Provide the [X, Y] coordinate of the cell's center where the given text is located.  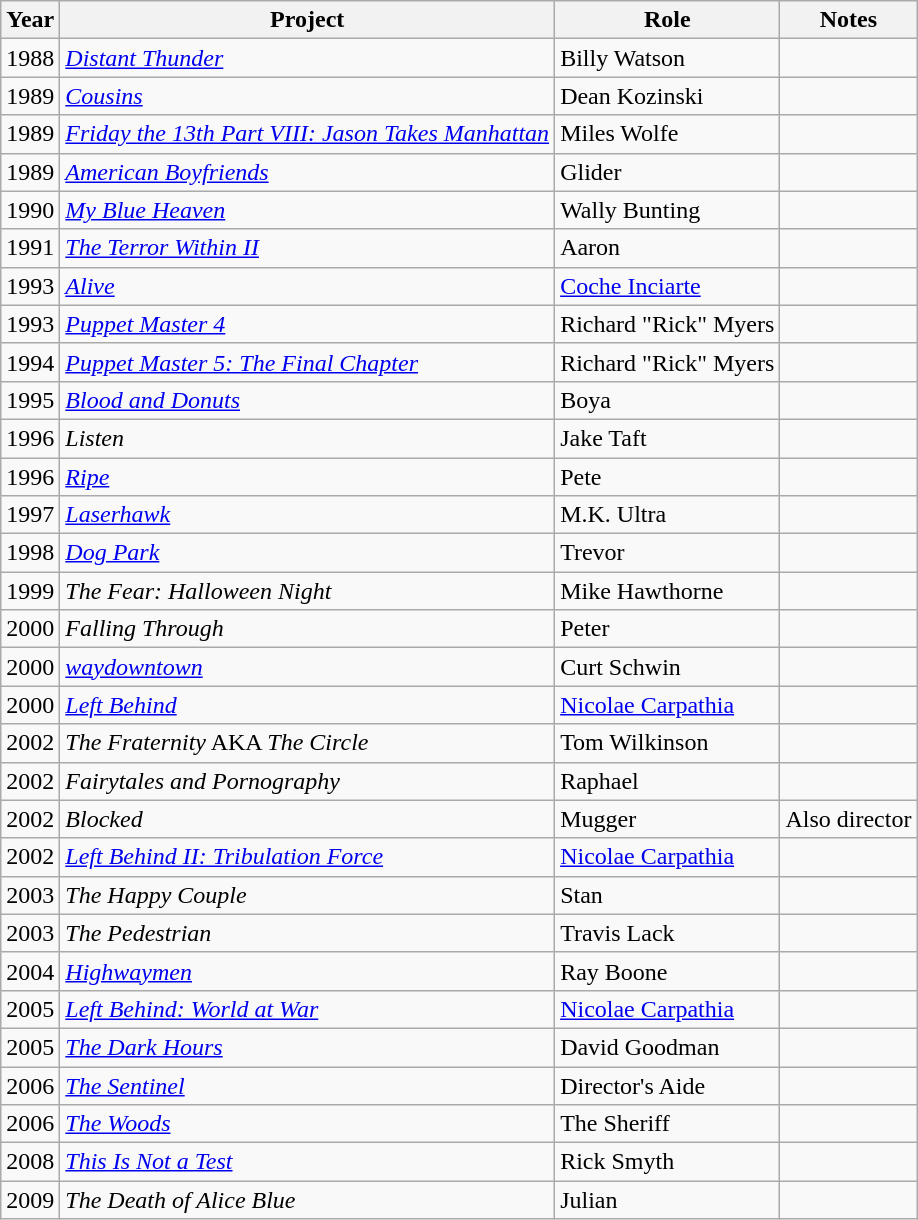
My Blue Heaven [308, 210]
Glider [668, 172]
1994 [30, 362]
Aaron [668, 248]
The Terror Within II [308, 248]
1995 [30, 400]
Distant Thunder [308, 58]
Wally Bunting [668, 210]
Director's Aide [668, 1085]
Pete [668, 477]
Mike Hawthorne [668, 591]
Rick Smyth [668, 1162]
1998 [30, 553]
Fairytales and Pornography [308, 781]
American Boyfriends [308, 172]
The Happy Couple [308, 895]
2008 [30, 1162]
The Fraternity AKA The Circle [308, 743]
Left Behind II: Tribulation Force [308, 857]
Billy Watson [668, 58]
Trevor [668, 553]
2004 [30, 971]
David Goodman [668, 1047]
1990 [30, 210]
Travis Lack [668, 933]
Ray Boone [668, 971]
Dog Park [308, 553]
Notes [848, 20]
Also director [848, 819]
Coche Inciarte [668, 286]
Laserhawk [308, 515]
Tom Wilkinson [668, 743]
This Is Not a Test [308, 1162]
Miles Wolfe [668, 134]
Highwaymen [308, 971]
Left Behind [308, 705]
Stan [668, 895]
1999 [30, 591]
Boya [668, 400]
Raphael [668, 781]
The Pedestrian [308, 933]
Puppet Master 5: The Final Chapter [308, 362]
Alive [308, 286]
1991 [30, 248]
1988 [30, 58]
Puppet Master 4 [308, 324]
Listen [308, 438]
Friday the 13th Part VIII: Jason Takes Manhattan [308, 134]
Peter [668, 629]
Ripe [308, 477]
Blocked [308, 819]
Role [668, 20]
Jake Taft [668, 438]
Blood and Donuts [308, 400]
Falling Through [308, 629]
The Woods [308, 1124]
M.K. Ultra [668, 515]
Year [30, 20]
2009 [30, 1200]
Left Behind: World at War [308, 1009]
The Sentinel [308, 1085]
Dean Kozinski [668, 96]
The Death of Alice Blue [308, 1200]
1997 [30, 515]
Cousins [308, 96]
waydowntown [308, 667]
Project [308, 20]
The Sheriff [668, 1124]
Curt Schwin [668, 667]
The Fear: Halloween Night [308, 591]
The Dark Hours [308, 1047]
Mugger [668, 819]
Julian [668, 1200]
